Return (X, Y) of the center of cell containing provided text 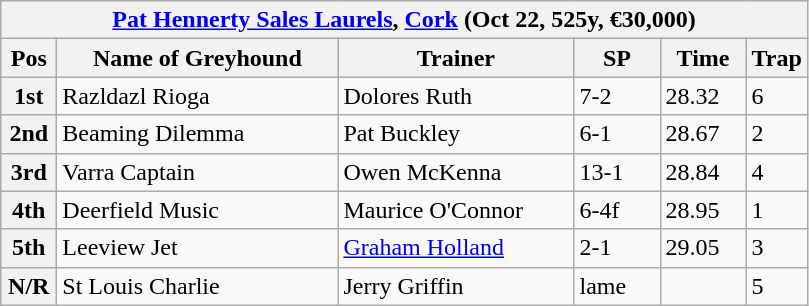
Varra Captain (198, 172)
28.95 (703, 210)
6-4f (617, 210)
Maurice O'Connor (456, 210)
Pat Hennerty Sales Laurels, Cork (Oct 22, 525y, €30,000) (404, 20)
N/R (29, 286)
St Louis Charlie (198, 286)
2nd (29, 134)
28.84 (703, 172)
Trap (776, 58)
Owen McKenna (456, 172)
6 (776, 96)
4th (29, 210)
Graham Holland (456, 248)
1st (29, 96)
Name of Greyhound (198, 58)
2-1 (617, 248)
29.05 (703, 248)
Deerfield Music (198, 210)
3 (776, 248)
5th (29, 248)
Pos (29, 58)
28.32 (703, 96)
lame (617, 286)
28.67 (703, 134)
Beaming Dilemma (198, 134)
Time (703, 58)
Trainer (456, 58)
SP (617, 58)
2 (776, 134)
Razldazl Rioga (198, 96)
7-2 (617, 96)
4 (776, 172)
6-1 (617, 134)
Pat Buckley (456, 134)
3rd (29, 172)
Leeview Jet (198, 248)
13-1 (617, 172)
Dolores Ruth (456, 96)
Jerry Griffin (456, 286)
1 (776, 210)
5 (776, 286)
